Provide the (x, y) coordinate of the cell's center where the given text is located.  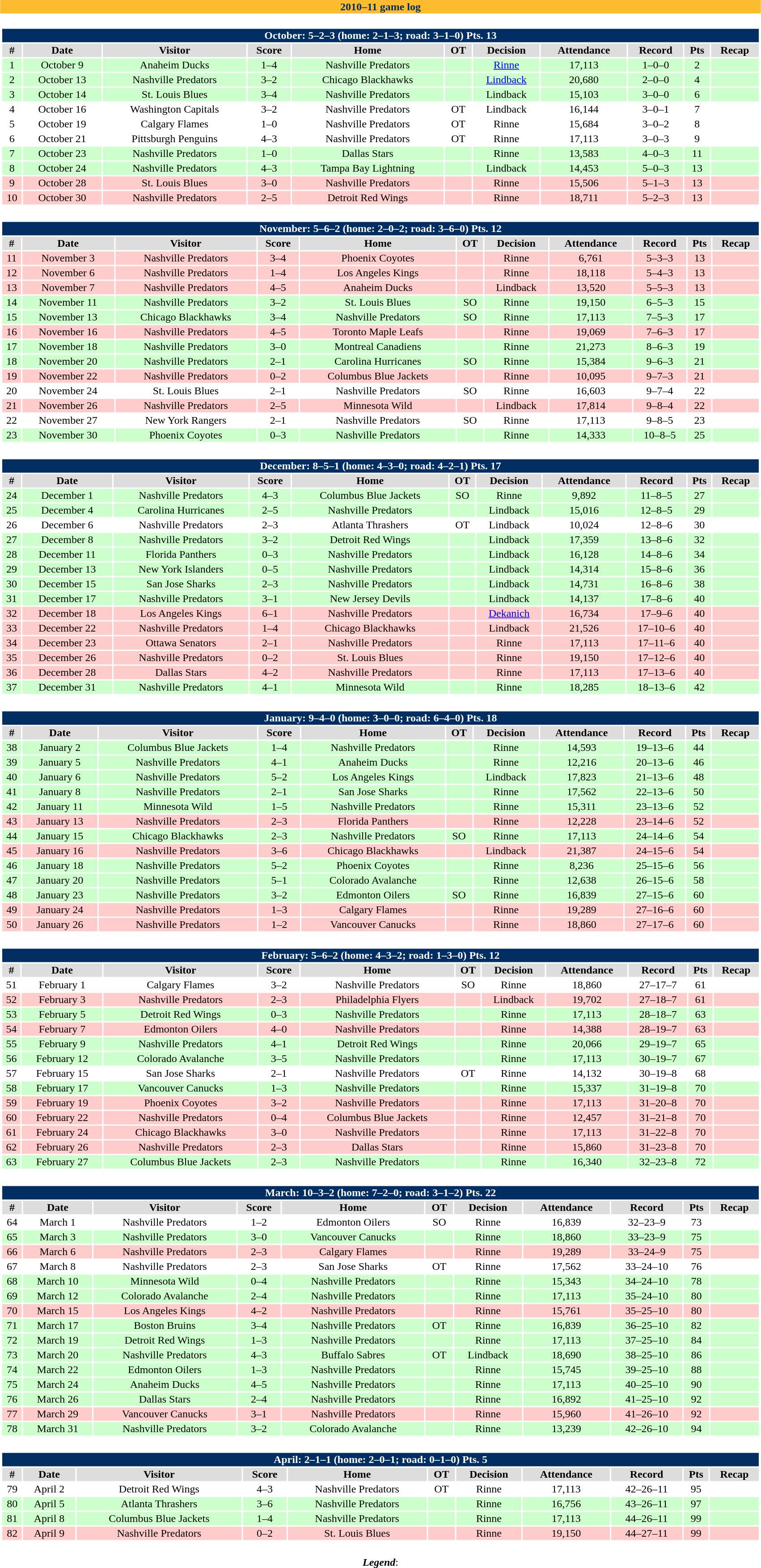
16,128 (584, 555)
32–23–8 (658, 1162)
5–4–3 (660, 273)
64 (12, 1222)
5–2–3 (656, 198)
January: 9–4–0 (home: 3–0–0; road: 6–4–0) Pts. 18 (380, 718)
February 5 (62, 1014)
17,359 (584, 540)
February 26 (62, 1147)
5–5–3 (660, 287)
April 2 (49, 1489)
March 31 (58, 1429)
44–26–11 (647, 1518)
3–0–0 (656, 94)
33–24–10 (647, 1266)
January 23 (60, 895)
October 19 (62, 124)
March 6 (58, 1252)
1–0–0 (656, 65)
16,144 (584, 110)
74 (12, 1370)
18,690 (567, 1355)
March 17 (58, 1325)
March 3 (58, 1237)
5 (12, 124)
December 8 (67, 540)
December 28 (67, 673)
November 11 (68, 303)
14,388 (587, 1029)
December 23 (67, 643)
December 1 (67, 496)
April: 2–1–1 (home: 2–0–1; road: 0–1–0) Pts. 5 (380, 1459)
Buffalo Sabres (353, 1355)
43 (12, 821)
January 15 (60, 836)
13,583 (584, 153)
March 20 (58, 1355)
13,239 (567, 1429)
December 11 (67, 555)
16,756 (566, 1504)
15,745 (567, 1370)
40–25–10 (647, 1384)
15,337 (587, 1088)
45 (12, 851)
March 19 (58, 1340)
February 24 (62, 1132)
November 7 (68, 287)
41–25–10 (647, 1399)
March 26 (58, 1399)
October 28 (62, 183)
26–15–6 (655, 880)
86 (696, 1355)
17–8–6 (656, 599)
21,387 (581, 851)
35–25–10 (647, 1311)
Tampa Bay Lightning (368, 169)
84 (696, 1340)
88 (696, 1370)
October 13 (62, 80)
January 18 (60, 866)
37–25–10 (647, 1340)
15,684 (584, 124)
3–5 (279, 1059)
5–1–3 (656, 183)
January 6 (60, 777)
16,734 (584, 614)
November 22 (68, 376)
21,526 (584, 628)
2–0–0 (656, 80)
17–13–6 (656, 673)
35–24–10 (647, 1296)
January 5 (60, 762)
6–1 (270, 614)
19,069 (591, 332)
4–0 (279, 1029)
12 (12, 273)
November 24 (68, 391)
January 20 (60, 880)
November 16 (68, 332)
October 23 (62, 153)
21–13–6 (655, 777)
41 (12, 792)
March 22 (58, 1370)
January 16 (60, 851)
15,761 (567, 1311)
49 (12, 910)
77 (12, 1414)
13–8–6 (656, 540)
March 8 (58, 1266)
October 9 (62, 65)
November 18 (68, 346)
33–23–9 (647, 1237)
15,860 (587, 1147)
Ottawa Senators (181, 643)
17,823 (581, 777)
March: 10–3–2 (home: 7–2–0; road: 3–1–2) Pts. 22 (380, 1193)
59 (12, 1103)
27–15–6 (655, 895)
10,024 (584, 525)
January 26 (60, 925)
December 18 (67, 614)
15–8–6 (656, 569)
42–26–11 (647, 1489)
24–14–6 (655, 836)
32–23–9 (647, 1222)
15,103 (584, 94)
14–8–6 (656, 555)
79 (12, 1489)
14 (12, 303)
9–8–4 (660, 405)
December 22 (67, 628)
October 30 (62, 198)
47 (12, 880)
12–8–5 (656, 510)
26 (12, 525)
0–5 (270, 569)
34–24–10 (647, 1281)
8–6–3 (660, 346)
April 9 (49, 1534)
31–20–8 (658, 1103)
23–13–6 (655, 807)
15,960 (567, 1414)
18,285 (584, 687)
15,506 (584, 183)
31–19–8 (658, 1088)
Boston Bruins (165, 1325)
14,593 (581, 748)
39 (12, 762)
5–0–3 (656, 169)
97 (697, 1504)
20–13–6 (655, 762)
Washington Capitals (174, 110)
14,137 (584, 599)
16 (12, 332)
February 3 (62, 1000)
43–26–11 (647, 1504)
March 1 (58, 1222)
28–19–7 (658, 1029)
New York Islanders (181, 569)
15,016 (584, 510)
9–7–4 (660, 391)
12,457 (587, 1118)
17–11–6 (656, 643)
December: 8–5–1 (home: 4–3–0; road: 4–2–1) Pts. 17 (380, 466)
March 15 (58, 1311)
20,680 (584, 80)
33–24–9 (647, 1252)
94 (696, 1429)
November 30 (68, 435)
18 (12, 362)
October: 5–2–3 (home: 2–1–3; road: 3–1–0) Pts. 13 (380, 35)
57 (12, 1073)
November 13 (68, 317)
October 21 (62, 139)
February 7 (62, 1029)
New York Rangers (186, 421)
January 2 (60, 748)
December 13 (67, 569)
November 20 (68, 362)
9–7–3 (660, 376)
35 (12, 658)
October 14 (62, 94)
February 12 (62, 1059)
62 (12, 1147)
28 (12, 555)
13,520 (591, 287)
December 15 (67, 584)
20 (12, 391)
21,273 (591, 346)
February 9 (62, 1044)
81 (12, 1518)
18–13–6 (656, 687)
17–9–6 (656, 614)
17–12–6 (656, 658)
69 (12, 1296)
55 (12, 1044)
3–0–2 (656, 124)
33 (12, 628)
20,066 (587, 1044)
November 6 (68, 273)
30–19–7 (658, 1059)
22–13–6 (655, 792)
30–19–8 (658, 1073)
November 26 (68, 405)
March 29 (58, 1414)
December 4 (67, 510)
January 11 (60, 807)
January 24 (60, 910)
15,343 (567, 1281)
November: 5–6–2 (home: 2–0–2; road: 3–6–0) Pts. 12 (380, 228)
17,814 (591, 405)
November 27 (68, 421)
24 (12, 496)
December 6 (67, 525)
27–18–7 (658, 1000)
12,228 (581, 821)
41–26–10 (647, 1414)
16,603 (591, 391)
12–8–6 (656, 525)
February 22 (62, 1118)
19–13–6 (655, 748)
14,333 (591, 435)
February 15 (62, 1073)
October 16 (62, 110)
5–1 (279, 880)
9,892 (584, 496)
October 24 (62, 169)
16–8–6 (656, 584)
31–21–8 (658, 1118)
14,314 (584, 569)
2010–11 game log (380, 7)
42–26–10 (647, 1429)
9–8–5 (660, 421)
Pittsburgh Penguins (174, 139)
53 (12, 1014)
37 (12, 687)
7–5–3 (660, 317)
3–0–3 (656, 139)
6–5–3 (660, 303)
18,118 (591, 273)
November 3 (68, 258)
6,761 (591, 258)
18,711 (584, 198)
71 (12, 1325)
27–17–6 (655, 925)
28–18–7 (658, 1014)
23–14–6 (655, 821)
5–3–3 (660, 258)
66 (12, 1252)
19,702 (587, 1000)
7–6–3 (660, 332)
April 5 (49, 1504)
10–8–5 (660, 435)
April 8 (49, 1518)
Dekanich (509, 614)
8,236 (581, 866)
1 (12, 65)
New Jersey Devils (370, 599)
December 31 (67, 687)
39–25–10 (647, 1370)
Philadelphia Flyers (377, 1000)
16,892 (567, 1399)
3 (12, 94)
February 1 (62, 985)
44–27–11 (647, 1534)
January 13 (60, 821)
14,132 (587, 1073)
February 17 (62, 1088)
38–25–10 (647, 1355)
31–23–8 (658, 1147)
12,638 (581, 880)
27–16–6 (655, 910)
December 17 (67, 599)
March 10 (58, 1281)
31 (12, 599)
11–8–5 (656, 496)
90 (696, 1384)
14,453 (584, 169)
February 27 (62, 1162)
9–6–3 (660, 362)
10,095 (591, 376)
51 (12, 985)
4–0–3 (656, 153)
February 19 (62, 1103)
10 (12, 198)
3–0–1 (656, 110)
February: 5–6–2 (home: 4–3–2; road: 1–3–0) Pts. 12 (380, 955)
1–5 (279, 807)
17–10–6 (656, 628)
29–19–7 (658, 1044)
36–25–10 (647, 1325)
15,311 (581, 807)
24–15–6 (655, 851)
14,731 (584, 584)
March 24 (58, 1384)
12,216 (581, 762)
25–15–6 (655, 866)
December 26 (67, 658)
Toronto Maple Leafs (378, 332)
15,384 (591, 362)
27–17–7 (658, 985)
31–22–8 (658, 1132)
March 12 (58, 1296)
16,340 (587, 1162)
Montreal Canadiens (378, 346)
95 (697, 1489)
January 8 (60, 792)
